Extract the (X, Y) coordinate from the center of the cell holding the provided text.  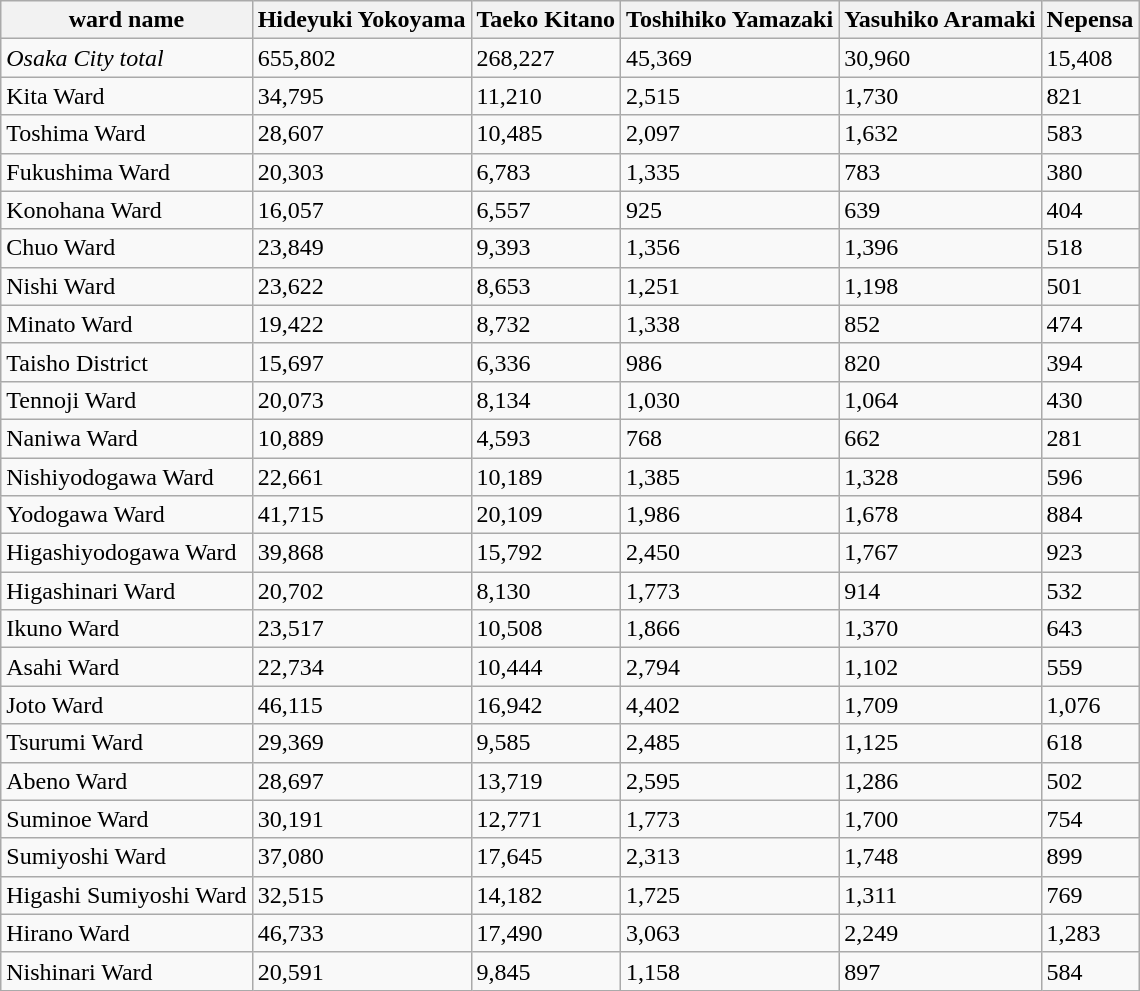
1,700 (940, 819)
Higashiyodogawa Ward (126, 553)
1,748 (940, 857)
281 (1090, 438)
559 (1090, 667)
8,134 (546, 400)
Nepensa (1090, 20)
10,444 (546, 667)
1,338 (730, 324)
17,645 (546, 857)
4,402 (730, 705)
Nishi Ward (126, 286)
925 (730, 210)
1,064 (940, 400)
821 (1090, 96)
10,508 (546, 629)
12,771 (546, 819)
662 (940, 438)
Fukushima Ward (126, 172)
1,335 (730, 172)
1,725 (730, 895)
9,585 (546, 743)
1,709 (940, 705)
34,795 (362, 96)
596 (1090, 477)
Taeko Kitano (546, 20)
Higashinari Ward (126, 591)
20,591 (362, 971)
Kita Ward (126, 96)
29,369 (362, 743)
Toshima Ward (126, 134)
20,303 (362, 172)
15,408 (1090, 58)
2,595 (730, 781)
1,356 (730, 248)
643 (1090, 629)
1,767 (940, 553)
Naniwa Ward (126, 438)
1,076 (1090, 705)
Konohana Ward (126, 210)
Nishiyodogawa Ward (126, 477)
1,678 (940, 515)
20,073 (362, 400)
10,189 (546, 477)
46,733 (362, 933)
899 (1090, 857)
3,063 (730, 933)
16,057 (362, 210)
923 (1090, 553)
Suminoe Ward (126, 819)
Osaka City total (126, 58)
914 (940, 591)
1,385 (730, 477)
1,396 (940, 248)
Yasuhiko Aramaki (940, 20)
6,336 (546, 362)
6,783 (546, 172)
Abeno Ward (126, 781)
502 (1090, 781)
1,286 (940, 781)
618 (1090, 743)
655,802 (362, 58)
22,734 (362, 667)
Yodogawa Ward (126, 515)
754 (1090, 819)
986 (730, 362)
Chuo Ward (126, 248)
39,868 (362, 553)
783 (940, 172)
23,517 (362, 629)
1,730 (940, 96)
2,515 (730, 96)
1,125 (940, 743)
46,115 (362, 705)
2,249 (940, 933)
1,102 (940, 667)
15,792 (546, 553)
Ikuno Ward (126, 629)
2,485 (730, 743)
1,251 (730, 286)
Toshihiko Yamazaki (730, 20)
17,490 (546, 933)
15,697 (362, 362)
404 (1090, 210)
768 (730, 438)
268,227 (546, 58)
8,732 (546, 324)
Nishinari Ward (126, 971)
1,198 (940, 286)
30,960 (940, 58)
1,158 (730, 971)
41,715 (362, 515)
8,653 (546, 286)
19,422 (362, 324)
583 (1090, 134)
1,370 (940, 629)
13,719 (546, 781)
394 (1090, 362)
474 (1090, 324)
2,450 (730, 553)
Minato Ward (126, 324)
Hideyuki Yokoyama (362, 20)
9,393 (546, 248)
23,622 (362, 286)
430 (1090, 400)
Joto Ward (126, 705)
16,942 (546, 705)
884 (1090, 515)
1,311 (940, 895)
1,632 (940, 134)
30,191 (362, 819)
45,369 (730, 58)
Tsurumi Ward (126, 743)
23,849 (362, 248)
897 (940, 971)
4,593 (546, 438)
820 (940, 362)
10,889 (362, 438)
ward name (126, 20)
Sumiyoshi Ward (126, 857)
584 (1090, 971)
518 (1090, 248)
2,097 (730, 134)
28,697 (362, 781)
20,702 (362, 591)
37,080 (362, 857)
Taisho District (126, 362)
1,030 (730, 400)
769 (1090, 895)
Hirano Ward (126, 933)
28,607 (362, 134)
11,210 (546, 96)
9,845 (546, 971)
380 (1090, 172)
532 (1090, 591)
Asahi Ward (126, 667)
22,661 (362, 477)
1,986 (730, 515)
Tennoji Ward (126, 400)
639 (940, 210)
6,557 (546, 210)
10,485 (546, 134)
1,328 (940, 477)
14,182 (546, 895)
2,794 (730, 667)
20,109 (546, 515)
501 (1090, 286)
2,313 (730, 857)
852 (940, 324)
Higashi Sumiyoshi Ward (126, 895)
1,866 (730, 629)
32,515 (362, 895)
8,130 (546, 591)
1,283 (1090, 933)
